Return the [X, Y] coordinate for the center point of the cell that contains the specified text.  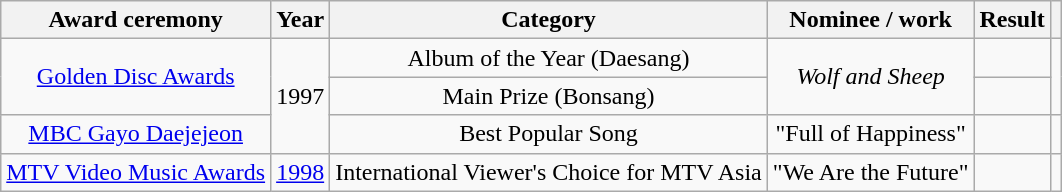
Result [1012, 20]
International Viewer's Choice for MTV Asia [549, 172]
MTV Video Music Awards [136, 172]
MBC Gayo Daejejeon [136, 134]
Best Popular Song [549, 134]
"Full of Happiness" [870, 134]
Nominee / work [870, 20]
Album of the Year (Daesang) [549, 58]
1998 [300, 172]
Main Prize (Bonsang) [549, 96]
"We Are the Future" [870, 172]
Golden Disc Awards [136, 77]
Award ceremony [136, 20]
Category [549, 20]
1997 [300, 96]
Wolf and Sheep [870, 77]
Year [300, 20]
